Determine the (x, y) coordinate at the center of the cell enclosing the given text.  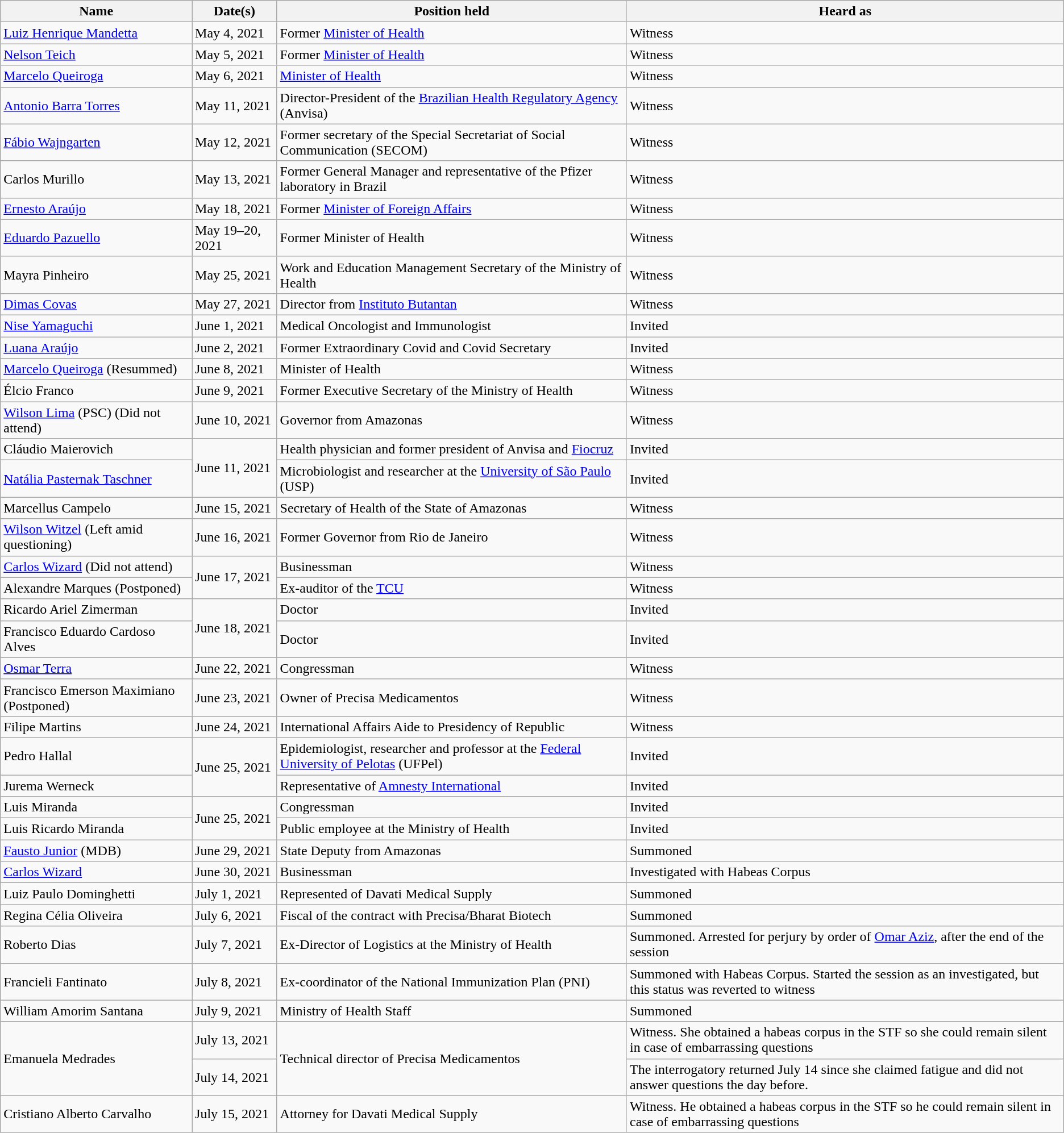
July 14, 2021 (235, 1077)
Work and Education Management Secretary of the Ministry of Health (451, 275)
Witness. She obtained a habeas corpus in the STF so she could remain silent in case of embarrassing questions (845, 1040)
Ex-Director of Logistics at the Ministry of Health (451, 944)
Owner of Precisa Medicamentos (451, 698)
Mayra Pinheiro (97, 275)
June 18, 2021 (235, 628)
Former Extraordinary Covid and Covid Secretary (451, 347)
Summoned with Habeas Corpus. Started the session as an investigated, but this status was reverted to witness (845, 982)
Luiz Paulo Dominghetti (97, 894)
June 9, 2021 (235, 391)
Regina Célia Oliveira (97, 915)
Former secretary of the Special Secretariat of Social Communication (SECOM) (451, 142)
Representative of Amnesty International (451, 786)
Former Governor from Rio de Janeiro (451, 538)
Fiscal of the contract with Precisa/Bharat Biotech (451, 915)
William Amorim Santana (97, 1011)
June 24, 2021 (235, 727)
Natália Pasternak Taschner (97, 478)
Attorney for Davati Medical Supply (451, 1114)
Secretary of Health of the State of Amazonas (451, 508)
Ex-auditor of the TCU (451, 588)
July 6, 2021 (235, 915)
Witness. He obtained a habeas corpus in the STF so he could remain silent in case of embarrassing questions (845, 1114)
Antonio Barra Torres (97, 106)
Public employee at the Ministry of Health (451, 829)
Marcelo Queiroga (Resummed) (97, 369)
Cláudio Maierovich (97, 449)
June 16, 2021 (235, 538)
Former General Manager and representative of the Pfizer laboratory in Brazil (451, 180)
Francieli Fantinato (97, 982)
May 18, 2021 (235, 209)
Marcelo Queiroga (97, 76)
July 7, 2021 (235, 944)
Investigated with Habeas Corpus (845, 872)
Ricardo Ariel Zimerman (97, 610)
Eduardo Pazuello (97, 238)
June 17, 2021 (235, 577)
June 15, 2021 (235, 508)
July 9, 2021 (235, 1011)
July 15, 2021 (235, 1114)
Ex-coordinator of the National Immunization Plan (PNI) (451, 982)
Heard as (845, 11)
Emanuela Medrades (97, 1059)
Francisco Eduardo Cardoso Alves (97, 639)
May 11, 2021 (235, 106)
Alexandre Marques (Postponed) (97, 588)
Carlos Murillo (97, 180)
Technical director of Precisa Medicamentos (451, 1059)
Health physician and former president of Anvisa and Fiocruz (451, 449)
Carlos Wizard (97, 872)
Microbiologist and researcher at the University of São Paulo (USP) (451, 478)
Jurema Werneck (97, 786)
Pedro Hallal (97, 756)
Luana Araújo (97, 347)
Luis Ricardo Miranda (97, 829)
Élcio Franco (97, 391)
Former Minister of Foreign Affairs (451, 209)
June 22, 2021 (235, 668)
May 19–20, 2021 (235, 238)
Nelson Teich (97, 55)
Wilson Lima (PSC) (Did not attend) (97, 420)
Marcellus Campelo (97, 508)
Roberto Dias (97, 944)
Filipe Martins (97, 727)
June 1, 2021 (235, 326)
Summoned. Arrested for perjury by order of Omar Aziz, after the end of the session (845, 944)
Wilson Witzel (Left amid questioning) (97, 538)
June 30, 2021 (235, 872)
Ministry of Health Staff (451, 1011)
June 10, 2021 (235, 420)
State Deputy from Amazonas (451, 851)
Dimas Covas (97, 304)
Cristiano Alberto Carvalho (97, 1114)
Osmar Terra (97, 668)
Former Executive Secretary of the Ministry of Health (451, 391)
The interrogatory returned July 14 since she claimed fatigue and did not answer questions the day before. (845, 1077)
May 13, 2021 (235, 180)
June 2, 2021 (235, 347)
Medical Oncologist and Immunologist (451, 326)
Carlos Wizard (Did not attend) (97, 566)
May 6, 2021 (235, 76)
Luiz Henrique Mandetta (97, 33)
May 5, 2021 (235, 55)
July 8, 2021 (235, 982)
Director from Instituto Butantan (451, 304)
June 11, 2021 (235, 468)
June 8, 2021 (235, 369)
International Affairs Aide to Presidency of Republic (451, 727)
May 27, 2021 (235, 304)
July 1, 2021 (235, 894)
July 13, 2021 (235, 1040)
Luis Miranda (97, 807)
Fausto Junior (MDB) (97, 851)
Date(s) (235, 11)
Epidemiologist, researcher and professor at the Federal University of Pelotas (UFPel) (451, 756)
Name (97, 11)
June 29, 2021 (235, 851)
Fábio Wajngarten (97, 142)
May 4, 2021 (235, 33)
Ernesto Araújo (97, 209)
Position held (451, 11)
Francisco Emerson Maximiano (Postponed) (97, 698)
Governor from Amazonas (451, 420)
Director-President of the Brazilian Health Regulatory Agency (Anvisa) (451, 106)
Represented of Davati Medical Supply (451, 894)
May 25, 2021 (235, 275)
May 12, 2021 (235, 142)
June 23, 2021 (235, 698)
Nise Yamaguchi (97, 326)
